Identify which cell holds the provided text, then report its (X, Y) central coordinate. 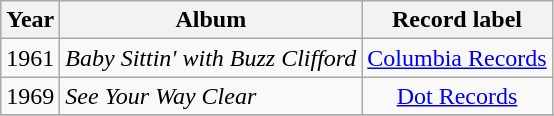
See Your Way Clear (211, 96)
1969 (30, 96)
Baby Sittin' with Buzz Clifford (211, 58)
Columbia Records (457, 58)
Album (211, 20)
Dot Records (457, 96)
Year (30, 20)
Record label (457, 20)
1961 (30, 58)
